Extract the (x, y) coordinate from the center of the cell holding the provided text.  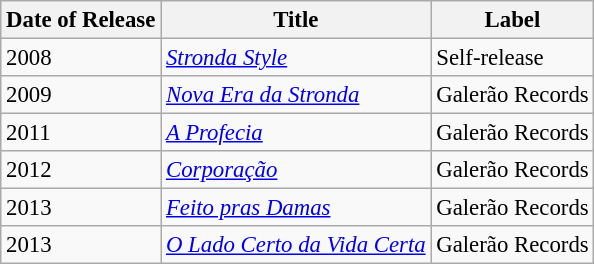
Corporação (296, 170)
2011 (81, 133)
Feito pras Damas (296, 208)
Self-release (512, 58)
Nova Era da Stronda (296, 95)
Title (296, 20)
2008 (81, 58)
2012 (81, 170)
A Profecia (296, 133)
Date of Release (81, 20)
2009 (81, 95)
O Lado Certo da Vida Certa (296, 245)
Stronda Style (296, 58)
Label (512, 20)
